Provide the (x, y) coordinate of the cell's center where the given text is located.  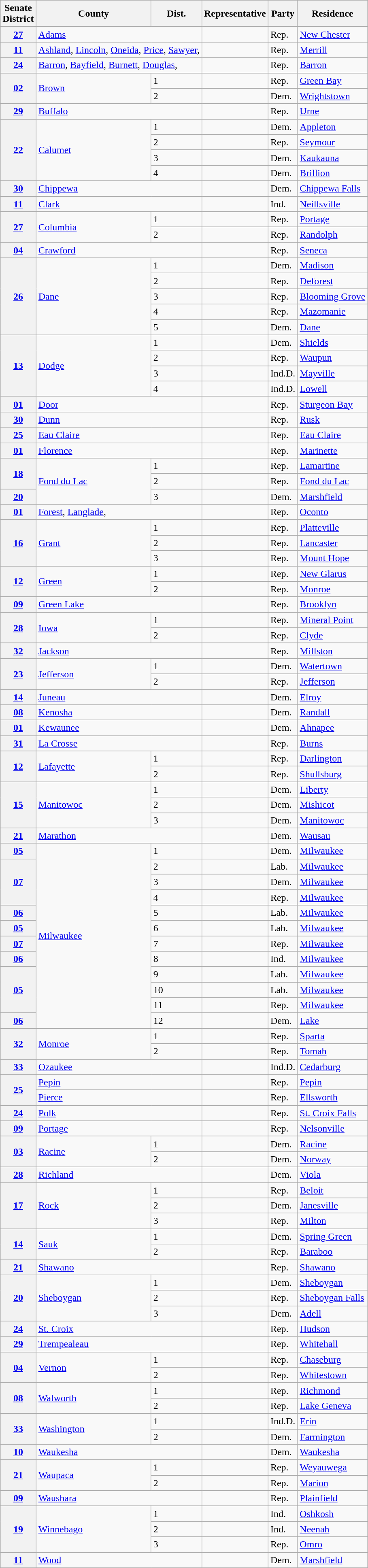
Calumet (94, 150)
Polk (119, 1113)
22 (18, 150)
02 (18, 88)
Urne (333, 111)
Grant (94, 543)
Seymour (333, 142)
Rock (94, 1205)
Vernon (94, 1367)
Ellsworth (333, 1098)
Ozaukee (119, 1067)
Weyauwega (333, 1468)
Washington (94, 1429)
31 (18, 743)
Kewaunee (119, 728)
Mineral Point (333, 620)
Chippewa (119, 188)
Party (283, 14)
Green (94, 581)
Dunn (119, 419)
Marinette (333, 451)
26 (18, 296)
Millston (333, 651)
Cedarburg (333, 1067)
Wausau (333, 836)
Brillion (333, 173)
Neenah (333, 1529)
New Chester (333, 34)
Viola (333, 1174)
Chaseburg (333, 1360)
Whitestown (333, 1375)
Lancaster (333, 543)
Walworth (94, 1398)
19 (18, 1529)
Buffalo (119, 111)
St. Croix (119, 1329)
Sturgeon Bay (333, 404)
Mazomanie (333, 312)
Clyde (333, 635)
Beloit (333, 1190)
Adams (119, 34)
Green Lake (119, 604)
Burns (333, 743)
La Crosse (119, 743)
6 (177, 928)
Wood (119, 1560)
18 (18, 474)
7 (177, 944)
Farmington (333, 1437)
Neillsville (333, 204)
Columbia (94, 227)
Florence (119, 451)
Omro (333, 1545)
Waupaca (94, 1475)
Marathon (119, 836)
Erin (333, 1421)
Lamartine (333, 466)
Shullsburg (333, 774)
Watertown (333, 666)
Brooklyn (333, 604)
Sauk (94, 1244)
Juneau (119, 697)
Janesville (333, 1206)
Waupun (333, 358)
Marion (333, 1483)
23 (18, 674)
Dist. (177, 14)
County (94, 14)
Deforest (333, 281)
Plainfield (333, 1498)
Richland (119, 1174)
Hudson (333, 1329)
Brown (94, 88)
Sheboygan Falls (333, 1298)
Richmond (333, 1390)
Barron (333, 65)
Clark (119, 204)
13 (18, 366)
9 (177, 974)
Platteville (333, 528)
15 (18, 805)
Pierce (119, 1098)
Winnebago (94, 1529)
Rusk (333, 419)
Appleton (333, 127)
Ashland, Lincoln, Oneida, Price, Sawyer, (119, 50)
Milton (333, 1221)
Lake (333, 1021)
Dodge (94, 366)
Waushara (119, 1498)
Trempealeau (119, 1344)
St. Croix Falls (333, 1113)
Mayville (333, 373)
16 (18, 543)
Barron, Bayfield, Burnett, Douglas, (119, 65)
Crawford (119, 250)
Forest, Langlade, (119, 512)
Mount Hope (333, 558)
8 (177, 959)
Ahnapee (333, 728)
Randall (333, 713)
Darlington (333, 759)
Liberty (333, 789)
Mishicot (333, 805)
Green Bay (333, 81)
Whitehall (333, 1344)
Norway (333, 1159)
Shields (333, 343)
Spring Green (333, 1236)
Blooming Grove (333, 296)
03 (18, 1151)
Chippewa Falls (333, 188)
Madison (333, 266)
Door (119, 404)
Lake Geneva (333, 1406)
Lowell (333, 389)
Elroy (333, 697)
Sparta (333, 1036)
Kenosha (119, 713)
Representative (235, 14)
Nelsonville (333, 1128)
Tomah (333, 1051)
Residence (333, 14)
Oconto (333, 512)
Randolph (333, 235)
SenateDistrict (18, 14)
Wrightstown (333, 96)
Lafayette (94, 766)
Iowa (94, 628)
Oshkosh (333, 1514)
17 (18, 1205)
Kaukauna (333, 157)
New Glarus (333, 574)
Baraboo (333, 1252)
Merrill (333, 50)
Seneca (333, 250)
Jackson (119, 651)
Adell (333, 1313)
